Pinpoint the cell where the given text exists, returning its [x, y] midpoint coordinate. 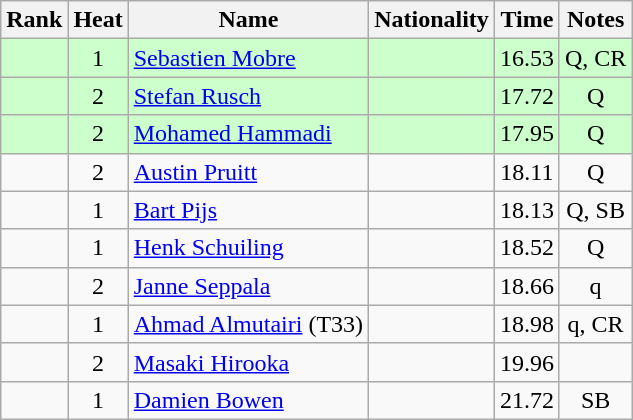
Nationality [432, 20]
Masaki Hirooka [248, 362]
q, CR [595, 324]
SB [595, 400]
Stefan Rusch [248, 96]
q [595, 286]
Bart Pijs [248, 210]
Q, CR [595, 58]
Heat [98, 20]
Name [248, 20]
17.95 [526, 134]
18.98 [526, 324]
17.72 [526, 96]
Notes [595, 20]
Damien Bowen [248, 400]
Mohamed Hammadi [248, 134]
Austin Pruitt [248, 172]
18.52 [526, 248]
Q, SB [595, 210]
Time [526, 20]
Ahmad Almutairi (T33) [248, 324]
Sebastien Mobre [248, 58]
Janne Seppala [248, 286]
18.13 [526, 210]
16.53 [526, 58]
21.72 [526, 400]
18.11 [526, 172]
19.96 [526, 362]
Rank [34, 20]
18.66 [526, 286]
Henk Schuiling [248, 248]
